Capture the cell that displays the provided text and extract its [X, Y] central coordinate. 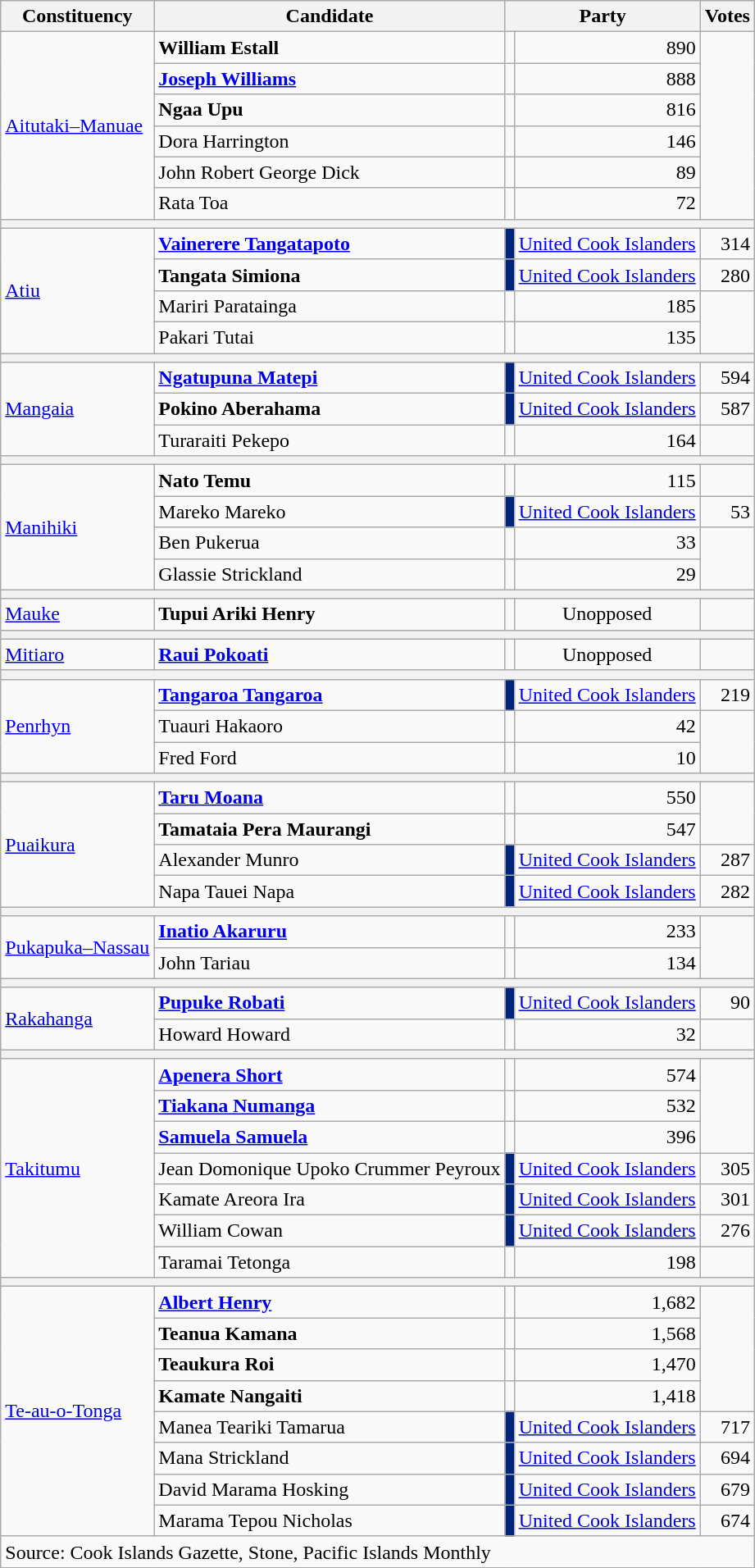
Mangaia [77, 409]
890 [607, 48]
276 [727, 1231]
John Robert George Dick [330, 172]
53 [727, 512]
Kamate Nangaiti [330, 1396]
674 [727, 1520]
587 [727, 409]
Rakahanga [77, 1019]
305 [727, 1169]
Aitutaki–Manuae [77, 125]
Vainerere Tangatapoto [330, 244]
Ben Pukerua [330, 543]
Mareko Mareko [330, 512]
89 [607, 172]
Dora Harrington [330, 141]
John Tariau [330, 963]
Taramai Tetonga [330, 1262]
1,418 [607, 1396]
282 [727, 891]
Inatio Akaruru [330, 932]
717 [727, 1427]
72 [607, 203]
Alexander Munro [330, 860]
Howard Howard [330, 1034]
198 [607, 1262]
Puaikura [77, 845]
Tupui Ariki Henry [330, 614]
1,682 [607, 1302]
Te-au-o-Tonga [77, 1411]
185 [607, 306]
Joseph Williams [330, 79]
280 [727, 275]
Party [603, 16]
Taru Moana [330, 798]
Teanua Kamana [330, 1333]
29 [607, 574]
396 [607, 1137]
Albert Henry [330, 1302]
David Marama Hosking [330, 1489]
Manea Teariki Tamarua [330, 1427]
Napa Tauei Napa [330, 891]
Ngatupuna Matepi [330, 378]
Apenera Short [330, 1074]
Mana Strickland [330, 1458]
219 [727, 695]
888 [607, 79]
Mitiaro [77, 654]
42 [607, 726]
816 [607, 110]
Glassie Strickland [330, 574]
Marama Tepou Nicholas [330, 1520]
Penrhyn [77, 726]
574 [607, 1074]
115 [607, 481]
Pakari Tutai [330, 337]
Ngaa Upu [330, 110]
233 [607, 932]
694 [727, 1458]
William Estall [330, 48]
146 [607, 141]
164 [607, 440]
547 [607, 829]
Teaukura Roi [330, 1365]
134 [607, 963]
Tamataia Pera Maurangi [330, 829]
Tangata Simiona [330, 275]
Source: Cook Islands Gazette, Stone, Pacific Islands Monthly [378, 1552]
Constituency [77, 16]
Raui Pokoati [330, 654]
287 [727, 860]
Mauke [77, 614]
Jean Domonique Upoko Crummer Peyroux [330, 1169]
550 [607, 798]
90 [727, 1003]
Tiakana Numanga [330, 1105]
Mariri Paratainga [330, 306]
Fred Ford [330, 757]
Takitumu [77, 1168]
Pupuke Robati [330, 1003]
Nato Temu [330, 481]
135 [607, 337]
314 [727, 244]
Kamate Areora Ira [330, 1200]
Pukapuka–Nassau [77, 947]
Samuela Samuela [330, 1137]
Tangaroa Tangaroa [330, 695]
679 [727, 1489]
301 [727, 1200]
Candidate [330, 16]
Votes [727, 16]
Pokino Aberahama [330, 409]
Tuauri Hakaoro [330, 726]
William Cowan [330, 1231]
Turaraiti Pekepo [330, 440]
10 [607, 757]
32 [607, 1034]
Atiu [77, 290]
Manihiki [77, 527]
1,568 [607, 1333]
532 [607, 1105]
1,470 [607, 1365]
594 [727, 378]
33 [607, 543]
Rata Toa [330, 203]
